Locate the cell with the specified text and output its [X, Y] center coordinate. 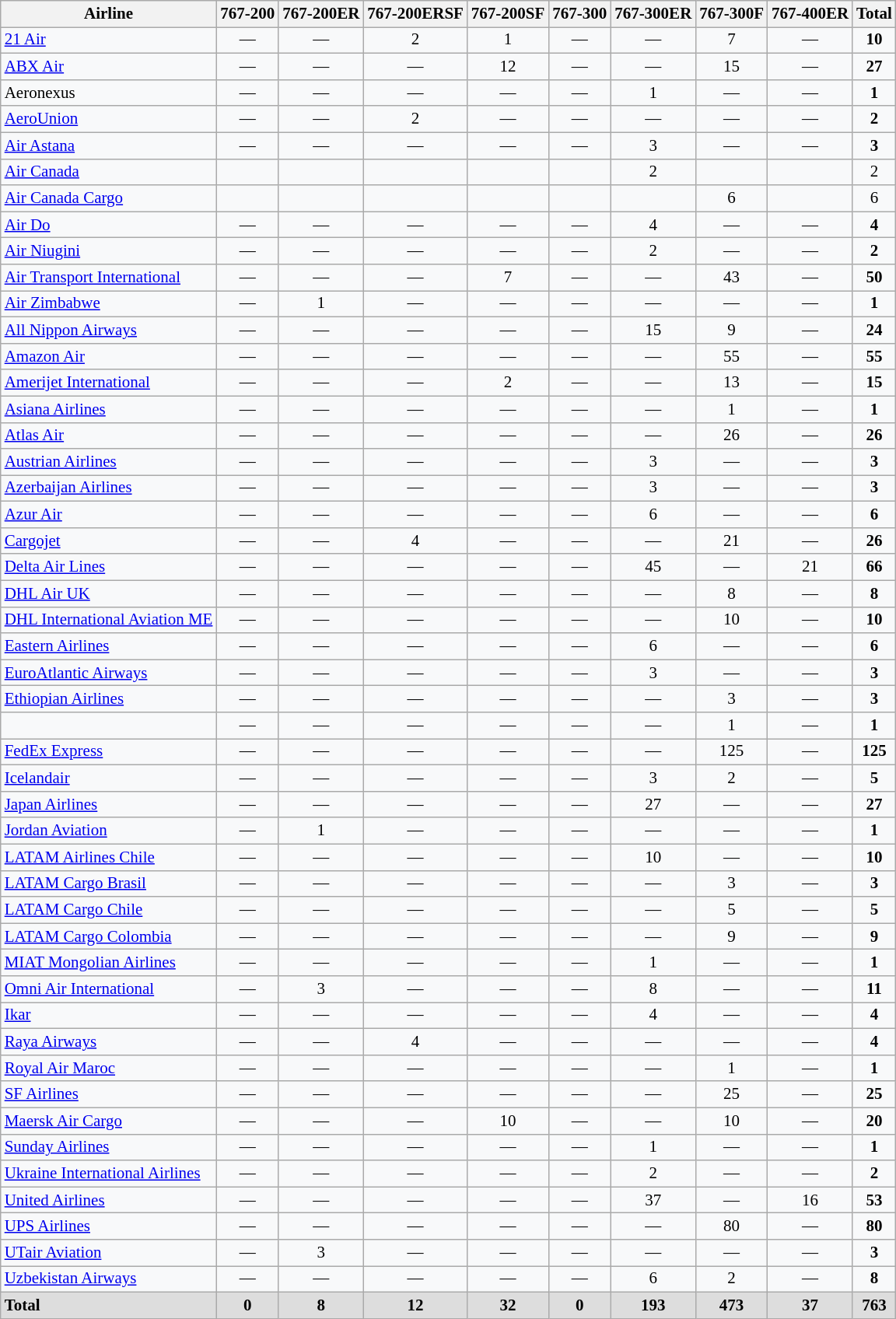
ABX Air [109, 67]
767-300ER [653, 14]
Air Canada Cargo [109, 198]
UTair Aviation [109, 1253]
13 [731, 383]
Air Transport International [109, 278]
763 [874, 1305]
66 [874, 567]
LATAM Cargo Chile [109, 910]
UPS Airlines [109, 1226]
Uzbekistan Airways [109, 1279]
767-300 [579, 14]
Sunday Airlines [109, 1147]
24 [874, 330]
SF Airlines [109, 1094]
Austrian Airlines [109, 462]
Delta Air Lines [109, 567]
767-200ER [320, 14]
50 [874, 278]
LATAM Cargo Colombia [109, 936]
11 [874, 989]
Azerbaijan Airlines [109, 488]
DHL International Aviation ME [109, 620]
FedEx Express [109, 752]
Eastern Airlines [109, 646]
MIAT Mongolian Airlines [109, 963]
Ikar [109, 1016]
767-200ERSF [415, 14]
45 [653, 567]
193 [653, 1305]
Ethiopian Airlines [109, 699]
16 [810, 1200]
EuroAtlantic Airways [109, 673]
Air Canada [109, 172]
Cargojet [109, 541]
Air Astana [109, 145]
Maersk Air Cargo [109, 1121]
Raya Airways [109, 1041]
Ukraine International Airlines [109, 1174]
Azur Air [109, 515]
Jordan Aviation [109, 831]
LATAM Airlines Chile [109, 857]
Aeronexus [109, 93]
767-200 [247, 14]
473 [731, 1305]
767-400ER [810, 14]
United Airlines [109, 1200]
32 [508, 1305]
AeroUnion [109, 119]
DHL Air UK [109, 593]
Atlas Air [109, 436]
Amerijet International [109, 383]
Air Zimbabwe [109, 304]
Air Niugini [109, 251]
Air Do [109, 225]
21 Air [109, 40]
20 [874, 1121]
Icelandair [109, 778]
Amazon Air [109, 356]
Omni Air International [109, 989]
All Nippon Airways [109, 330]
Asiana Airlines [109, 409]
43 [731, 278]
53 [874, 1200]
Airline [109, 14]
767-300F [731, 14]
LATAM Cargo Brasil [109, 883]
Japan Airlines [109, 804]
Royal Air Maroc [109, 1068]
767-200SF [508, 14]
